Return [X, Y] of the center of cell containing provided text 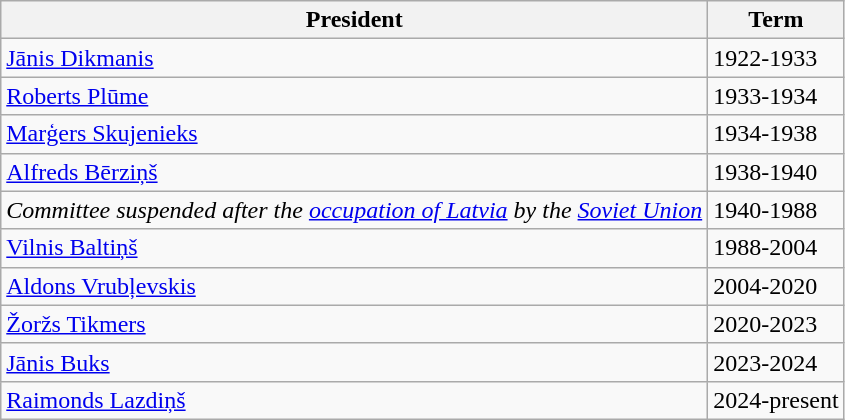
Marģers Skujenieks [354, 134]
Alfreds Bērziņš [354, 172]
2023-2024 [776, 362]
Raimonds Lazdiņš [354, 400]
2004-2020 [776, 286]
2020-2023 [776, 324]
1988-2004 [776, 248]
Jānis Dikmanis [354, 58]
Jānis Buks [354, 362]
President [354, 20]
Term [776, 20]
Žoržs Tikmers [354, 324]
1938-1940 [776, 172]
Aldons Vrubļevskis [354, 286]
Vilnis Baltiņš [354, 248]
1922-1933 [776, 58]
1940-1988 [776, 210]
Roberts Plūme [354, 96]
1934-1938 [776, 134]
Committee suspended after the occupation of Latvia by the Soviet Union [354, 210]
1933-1934 [776, 96]
2024-present [776, 400]
